Find where the given text appears and provide that cell's center as [X, Y] coordinate. 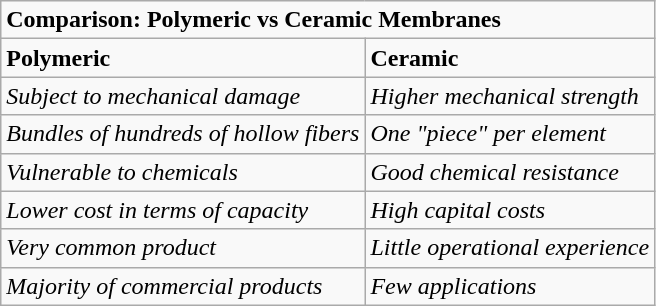
Little operational experience [510, 248]
Higher mechanical strength [510, 96]
Polymeric [183, 58]
Good chemical resistance [510, 172]
Comparison: Polymeric vs Ceramic Membranes [328, 20]
Majority of commercial products [183, 286]
One "piece" per element [510, 134]
Ceramic [510, 58]
Subject to mechanical damage [183, 96]
Lower cost in terms of capacity [183, 210]
Very common product [183, 248]
Bundles of hundreds of hollow fibers [183, 134]
High capital costs [510, 210]
Few applications [510, 286]
Vulnerable to chemicals [183, 172]
